Locate the cell with the specified text and output its [X, Y] center coordinate. 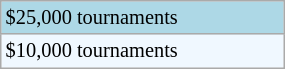
$25,000 tournaments [142, 17]
$10,000 tournaments [142, 51]
